Identify which cell holds the provided text, then report its (X, Y) central coordinate. 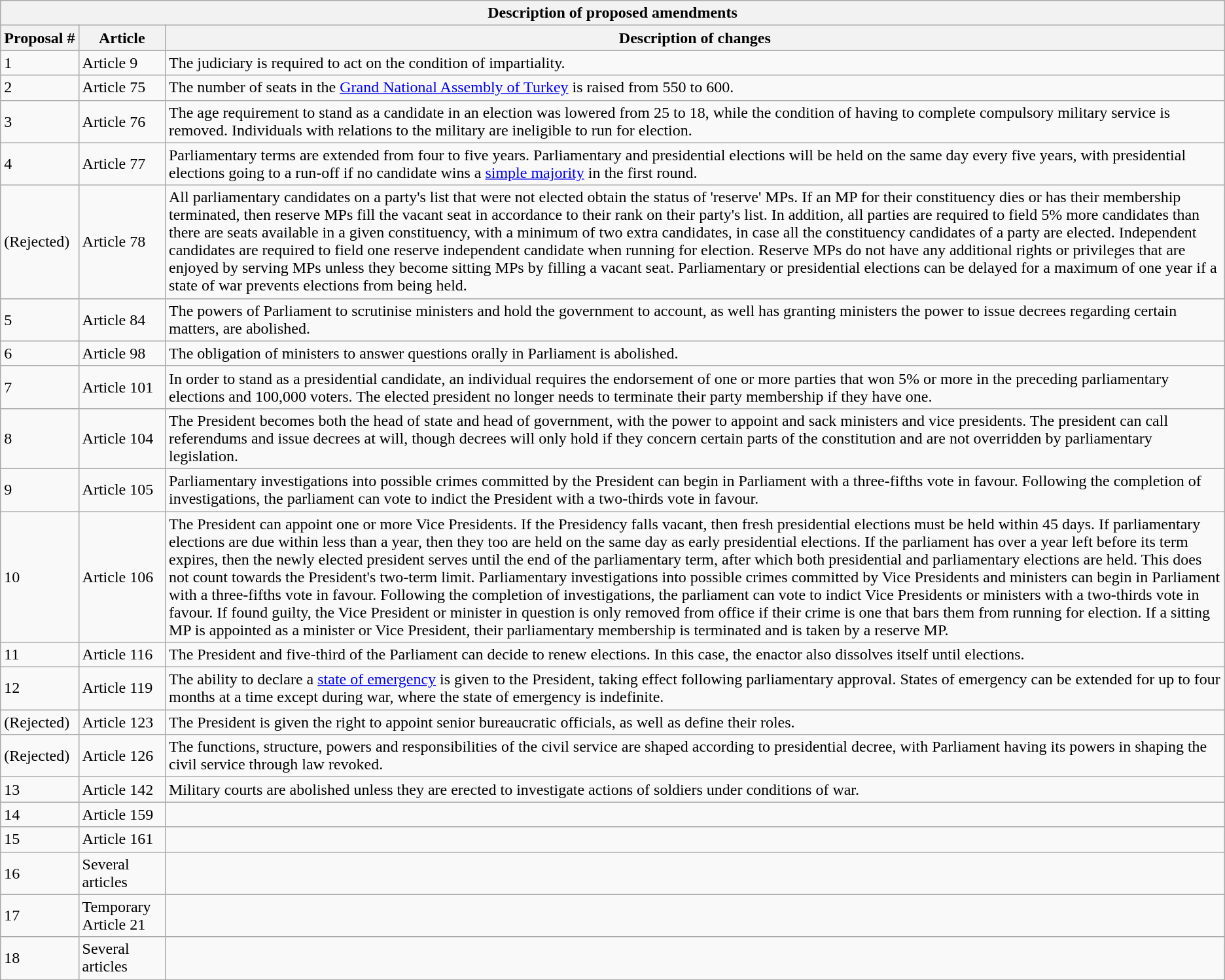
11 (39, 655)
Article 161 (122, 839)
The President is given the right to appoint senior bureaucratic officials, as well as define their roles. (695, 722)
3 (39, 122)
Article 106 (122, 577)
Article 78 (122, 242)
The obligation of ministers to answer questions orally in Parliament is abolished. (695, 353)
6 (39, 353)
13 (39, 790)
8 (39, 438)
5 (39, 319)
Article 116 (122, 655)
Article 75 (122, 88)
Military courts are abolished unless they are erected to investigate actions of soldiers under conditions of war. (695, 790)
The number of seats in the Grand National Assembly of Turkey is raised from 550 to 600. (695, 88)
Article (122, 38)
Article 104 (122, 438)
Article 159 (122, 814)
1 (39, 63)
7 (39, 387)
Article 77 (122, 164)
4 (39, 164)
14 (39, 814)
The President and five-third of the Parliament can decide to renew elections. In this case, the enactor also dissolves itself until elections. (695, 655)
2 (39, 88)
Article 98 (122, 353)
Article 101 (122, 387)
Article 142 (122, 790)
9 (39, 489)
The judiciary is required to act on the condition of impartiality. (695, 63)
Description of changes (695, 38)
15 (39, 839)
Article 126 (122, 756)
10 (39, 577)
Article 123 (122, 722)
16 (39, 873)
Article 9 (122, 63)
Article 105 (122, 489)
18 (39, 958)
Description of proposed amendments (612, 13)
17 (39, 916)
Article 84 (122, 319)
Temporary Article 21 (122, 916)
Article 119 (122, 688)
Article 76 (122, 122)
12 (39, 688)
Proposal # (39, 38)
